For the text-containing cell, return its midpoint in (x, y) coordinate format. 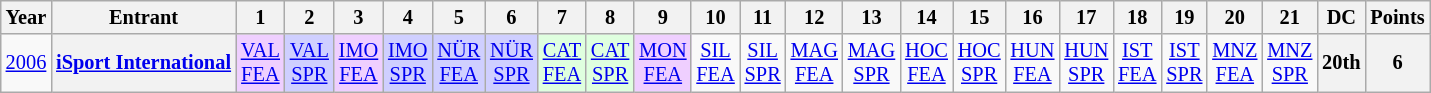
19 (1184, 17)
18 (1137, 17)
DC (1341, 17)
2 (310, 17)
7 (562, 17)
8 (610, 17)
MAGSPR (872, 63)
13 (872, 17)
HUNFEA (1033, 63)
iSport International (144, 63)
2006 (26, 63)
15 (980, 17)
3 (358, 17)
Year (26, 17)
MAGFEA (814, 63)
CATSPR (610, 63)
17 (1086, 17)
5 (458, 17)
HOCFEA (926, 63)
ISTSPR (1184, 63)
IMOSPR (408, 63)
SILFEA (715, 63)
SILSPR (763, 63)
14 (926, 17)
NÜRSPR (512, 63)
IMOFEA (358, 63)
11 (763, 17)
21 (1290, 17)
HUNSPR (1086, 63)
Entrant (144, 17)
Points (1397, 17)
MNZSPR (1290, 63)
9 (662, 17)
CATFEA (562, 63)
4 (408, 17)
MONFEA (662, 63)
20 (1234, 17)
ISTFEA (1137, 63)
16 (1033, 17)
HOCSPR (980, 63)
VALFEA (260, 63)
VALSPR (310, 63)
NÜRFEA (458, 63)
20th (1341, 63)
MNZFEA (1234, 63)
1 (260, 17)
10 (715, 17)
12 (814, 17)
